Locate the cell with the specified text and output its [x, y] center coordinate. 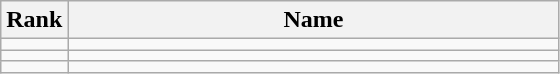
Name [314, 20]
Rank [34, 20]
